Capture the cell that displays the provided text and extract its (X, Y) central coordinate. 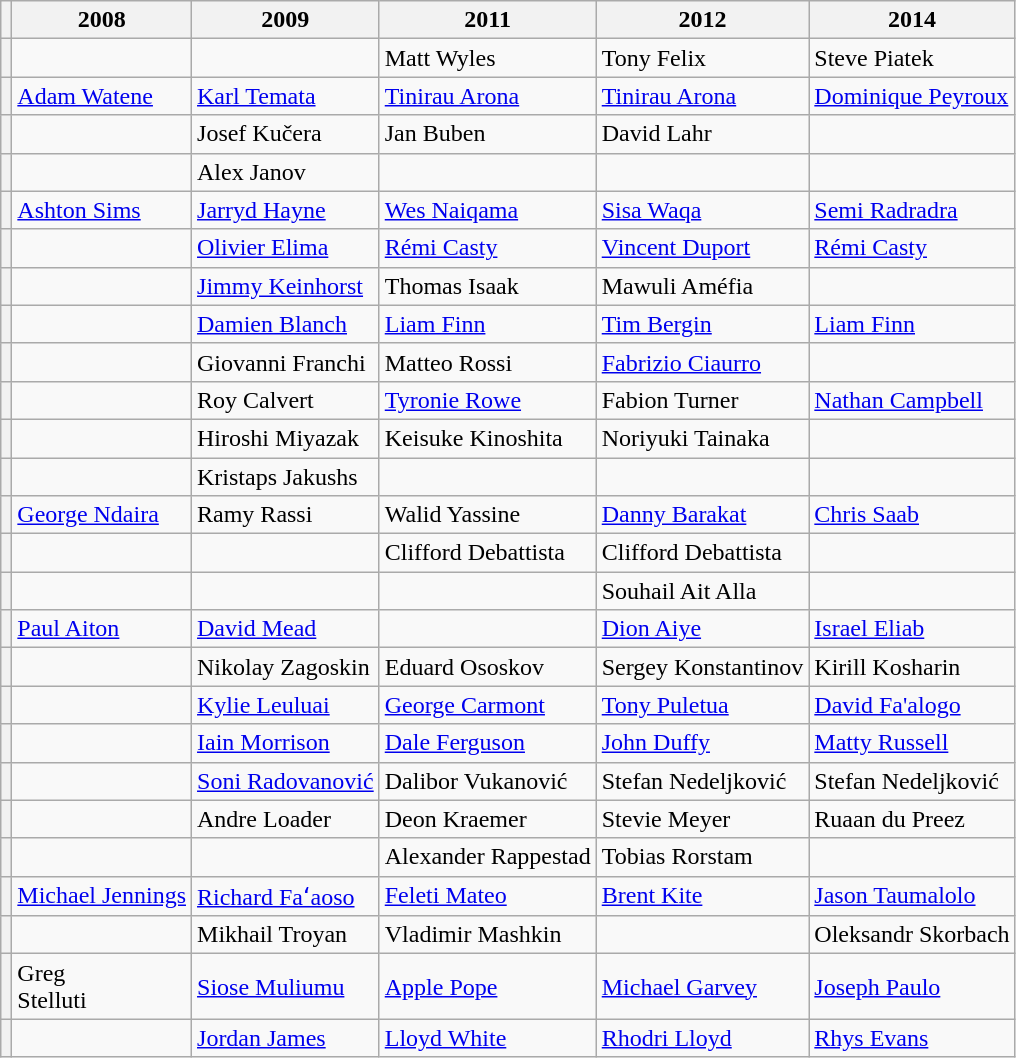
Dominique Peyroux (912, 96)
Chris Saab (912, 515)
Roy Calvert (286, 400)
David Mead (286, 629)
Kristaps Jakushs (286, 477)
Michael Jennings (102, 896)
Rhys Evans (912, 1038)
Ramy Rassi (286, 515)
Danny Barakat (702, 515)
Ashton Sims (102, 210)
Steve Piatek (912, 58)
David Fa'alogo (912, 705)
Sisa Waqa (702, 210)
Tyronie Rowe (488, 400)
Giovanni Franchi (286, 362)
George Ndaira (102, 515)
Vincent Duport (702, 248)
Matty Russell (912, 743)
Wes Naiqama (488, 210)
Apple Pope (488, 986)
2012 (702, 20)
Rhodri Lloyd (702, 1038)
Mawuli Améfia (702, 286)
Soni Radovanović (286, 781)
Andre Loader (286, 819)
Matteo Rossi (488, 362)
Keisuke Kinoshita (488, 438)
Sergey Konstantinov (702, 667)
Josef Kučera (286, 134)
Dalibor Vukanović (488, 781)
Alexander Rappestad (488, 857)
2014 (912, 20)
Kylie Leuluai (286, 705)
Nathan Campbell (912, 400)
Karl Temata (286, 96)
John Duffy (702, 743)
Thomas Isaak (488, 286)
Semi Radradra (912, 210)
Oleksandr Skorbach (912, 935)
Ruaan du Preez (912, 819)
Jason Taumalolo (912, 896)
Deon Kraemer (488, 819)
Tobias Rorstam (702, 857)
Paul Aiton (102, 629)
Jordan James (286, 1038)
Nikolay Zagoskin (286, 667)
Israel Eliab (912, 629)
Mikhail Troyan (286, 935)
Iain Morrison (286, 743)
Jimmy Keinhorst (286, 286)
GregStelluti (102, 986)
Joseph Paulo (912, 986)
Kirill Kosharin (912, 667)
Hiroshi Miyazak (286, 438)
Matt Wyles (488, 58)
David Lahr (702, 134)
Dale Ferguson (488, 743)
Feleti Mateo (488, 896)
Michael Garvey (702, 986)
Olivier Elima (286, 248)
Adam Watene (102, 96)
Tony Puletua (702, 705)
Fabion Turner (702, 400)
Jarryd Hayne (286, 210)
Jan Buben (488, 134)
Stevie Meyer (702, 819)
2008 (102, 20)
Tim Bergin (702, 324)
Walid Yassine (488, 515)
Eduard Ososkov (488, 667)
Vladimir Mashkin (488, 935)
2009 (286, 20)
Tony Felix (702, 58)
Siose Muliumu (286, 986)
Dion Aiye (702, 629)
Fabrizio Ciaurro (702, 362)
2011 (488, 20)
Lloyd White (488, 1038)
Souhail Ait Alla (702, 591)
George Carmont (488, 705)
Noriyuki Tainaka (702, 438)
Brent Kite (702, 896)
Alex Janov (286, 172)
Richard Faʻaoso (286, 896)
Damien Blanch (286, 324)
